Find where the given text appears and provide that cell's center as [x, y] coordinate. 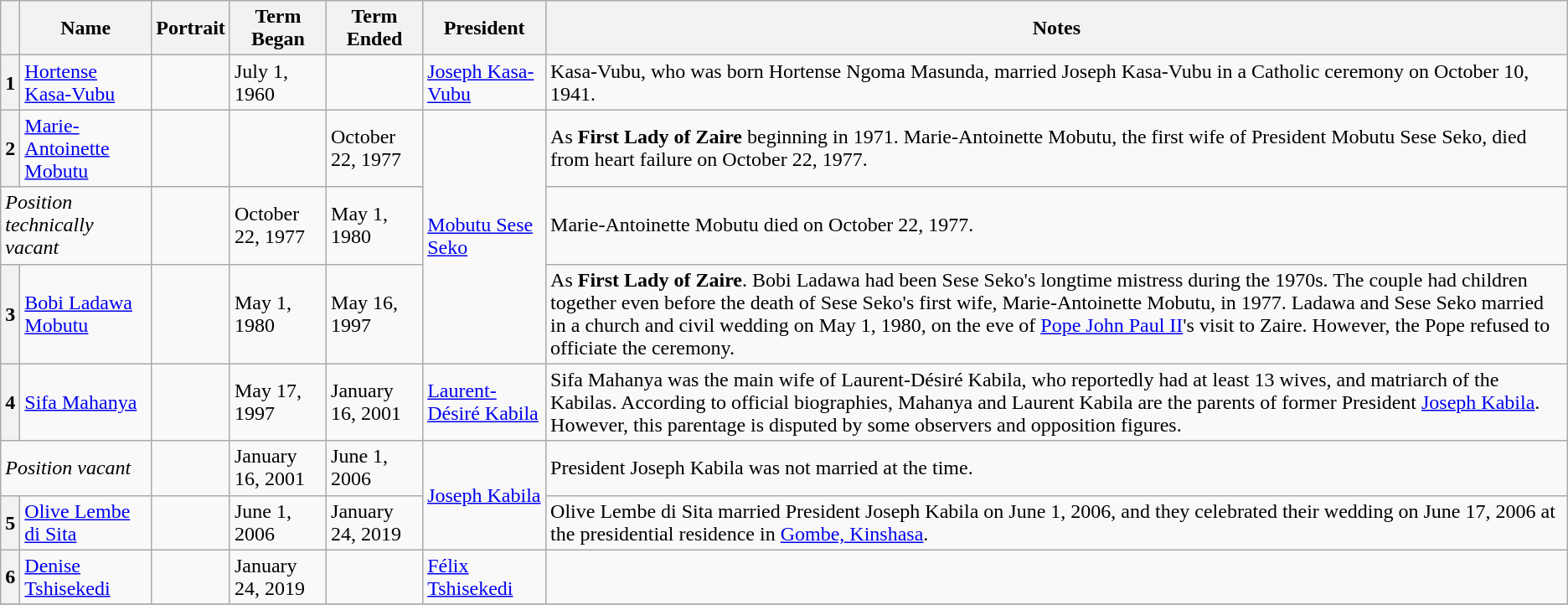
Notes [1057, 28]
Denise Tshisekedi [85, 577]
Position vacant [76, 468]
Marie-Antoinette Mobutu died on October 22, 1977. [1057, 225]
Term Began [278, 28]
Félix Tshisekedi [484, 577]
5 [10, 523]
1 [10, 82]
6 [10, 577]
Hortense Kasa-Vubu [85, 82]
Kasa-Vubu, who was born Hortense Ngoma Masunda, married Joseph Kasa-Vubu in a Catholic ceremony on October 10, 1941. [1057, 82]
President Joseph Kabila was not married at the time. [1057, 468]
Joseph Kabila [484, 495]
May 16, 1997 [375, 313]
3 [10, 313]
Sifa Mahanya [85, 402]
Joseph Kasa-Vubu [484, 82]
Portrait [191, 28]
Term Ended [375, 28]
President [484, 28]
May 17, 1997 [278, 402]
Bobi Ladawa Mobutu [85, 313]
Marie-Antoinette Mobutu [85, 148]
Mobutu Sese Seko [484, 236]
2 [10, 148]
Name [85, 28]
Position technically vacant [76, 225]
July 1, 1960 [278, 82]
4 [10, 402]
Olive Lembe di Sita [85, 523]
Laurent-Désiré Kabila [484, 402]
